Extract the [x, y] coordinate from the center of the cell holding the provided text.  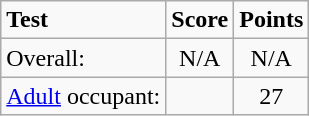
Score [200, 20]
Test [84, 20]
27 [272, 96]
Adult occupant: [84, 96]
Overall: [84, 58]
Points [272, 20]
